Extract the [X, Y] coordinate from the center of the cell holding the provided text.  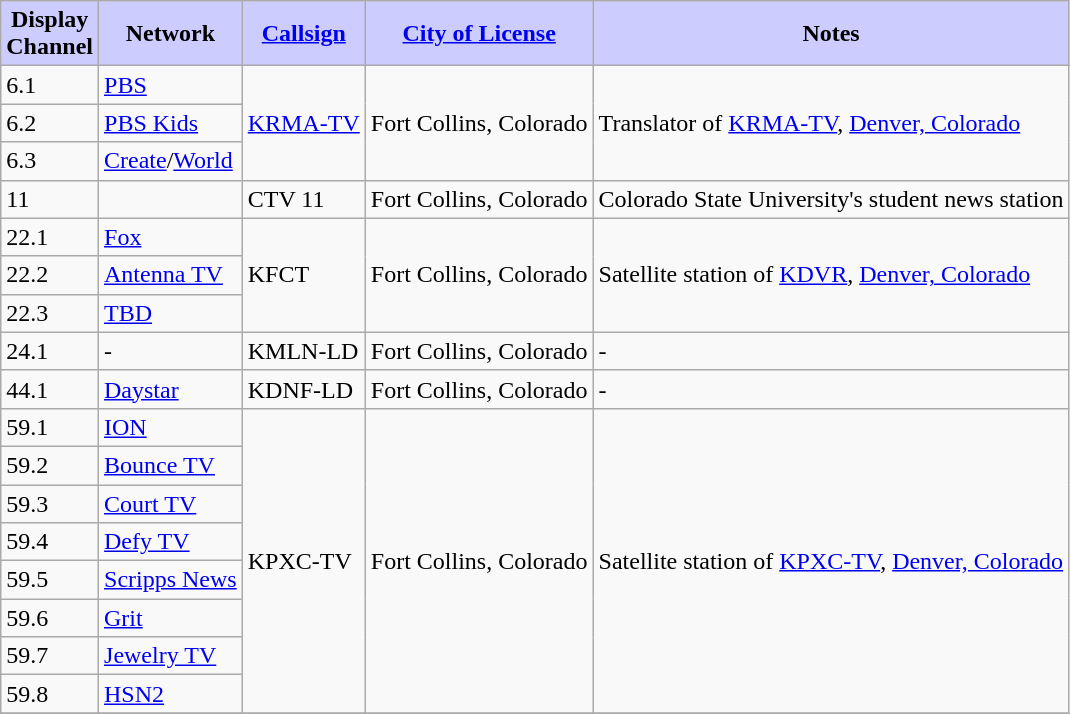
Jewelry TV [171, 656]
44.1 [50, 389]
Network [171, 34]
Translator of KRMA-TV, Denver, Colorado [831, 123]
DisplayChannel [50, 34]
KRMA-TV [304, 123]
HSN2 [171, 694]
59.7 [50, 656]
22.2 [50, 275]
Antenna TV [171, 275]
24.1 [50, 351]
Satellite station of KPXC-TV, Denver, Colorado [831, 560]
PBS Kids [171, 123]
PBS [171, 85]
TBD [171, 313]
22.1 [50, 237]
59.4 [50, 542]
Scripps News [171, 580]
59.5 [50, 580]
Notes [831, 34]
Court TV [171, 503]
6.2 [50, 123]
City of License [479, 34]
59.1 [50, 427]
59.8 [50, 694]
Daystar [171, 389]
11 [50, 199]
6.3 [50, 161]
KPXC-TV [304, 560]
59.6 [50, 618]
22.3 [50, 313]
CTV 11 [304, 199]
KMLN-LD [304, 351]
KFCT [304, 275]
ION [171, 427]
59.3 [50, 503]
Colorado State University's student news station [831, 199]
Create/World [171, 161]
6.1 [50, 85]
KDNF-LD [304, 389]
Callsign [304, 34]
Satellite station of KDVR, Denver, Colorado [831, 275]
59.2 [50, 465]
Bounce TV [171, 465]
Fox [171, 237]
Defy TV [171, 542]
Grit [171, 618]
